Capture the cell that displays the provided text and extract its (X, Y) central coordinate. 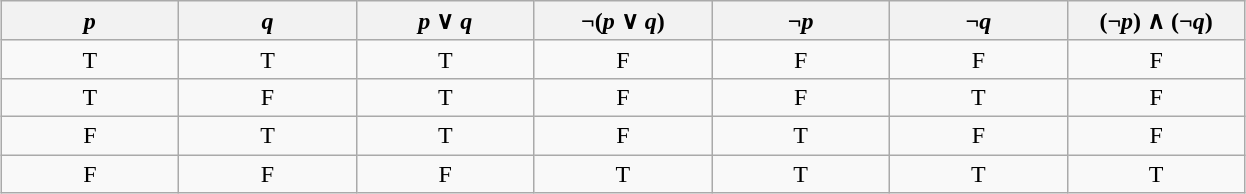
¬(p ∨ q) (623, 21)
¬q (978, 21)
q (268, 21)
p (90, 21)
p ∨ q (445, 21)
(¬p) ∧ (¬q) (1156, 21)
¬p (801, 21)
